Return the [X, Y] coordinate for the center point of the cell that contains the specified text.  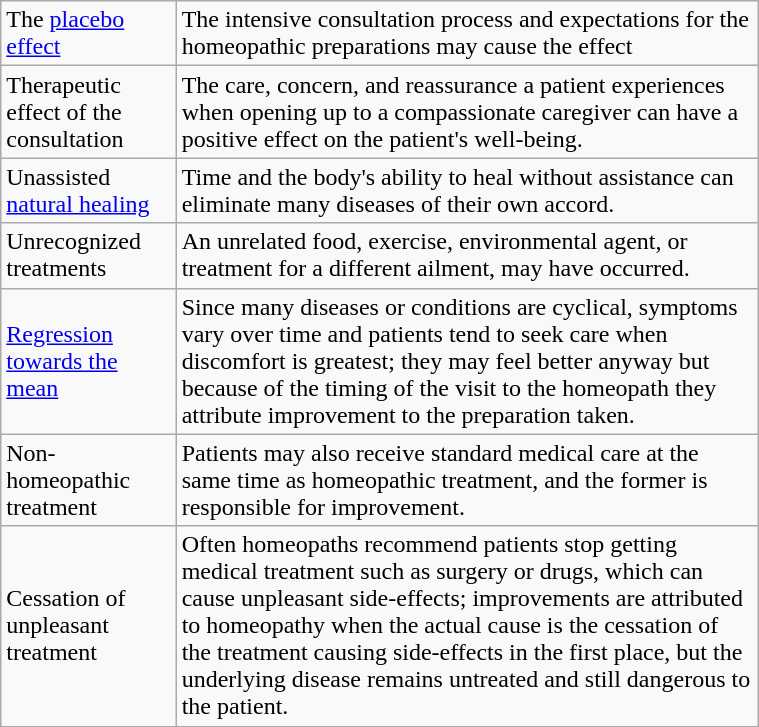
Unassisted natural healing [88, 190]
Non-homeopathic treatment [88, 480]
Patients may also receive standard medical care at the same time as homeopathic treatment, and the former is responsible for improvement. [467, 480]
Therapeutic effect of the consultation [88, 112]
An unrelated food, exercise, environmental agent, or treatment for a different ailment, may have occurred. [467, 256]
Unrecognized treatments [88, 256]
Cessation of unpleasant treatment [88, 626]
The intensive consultation process and expectations for the homeopathic preparations may cause the effect [467, 34]
Regression towards the mean [88, 361]
The placebo effect [88, 34]
Time and the body's ability to heal without assistance can eliminate many diseases of their own accord. [467, 190]
